Return the (X, Y) coordinate for the center point of the cell that contains the specified text.  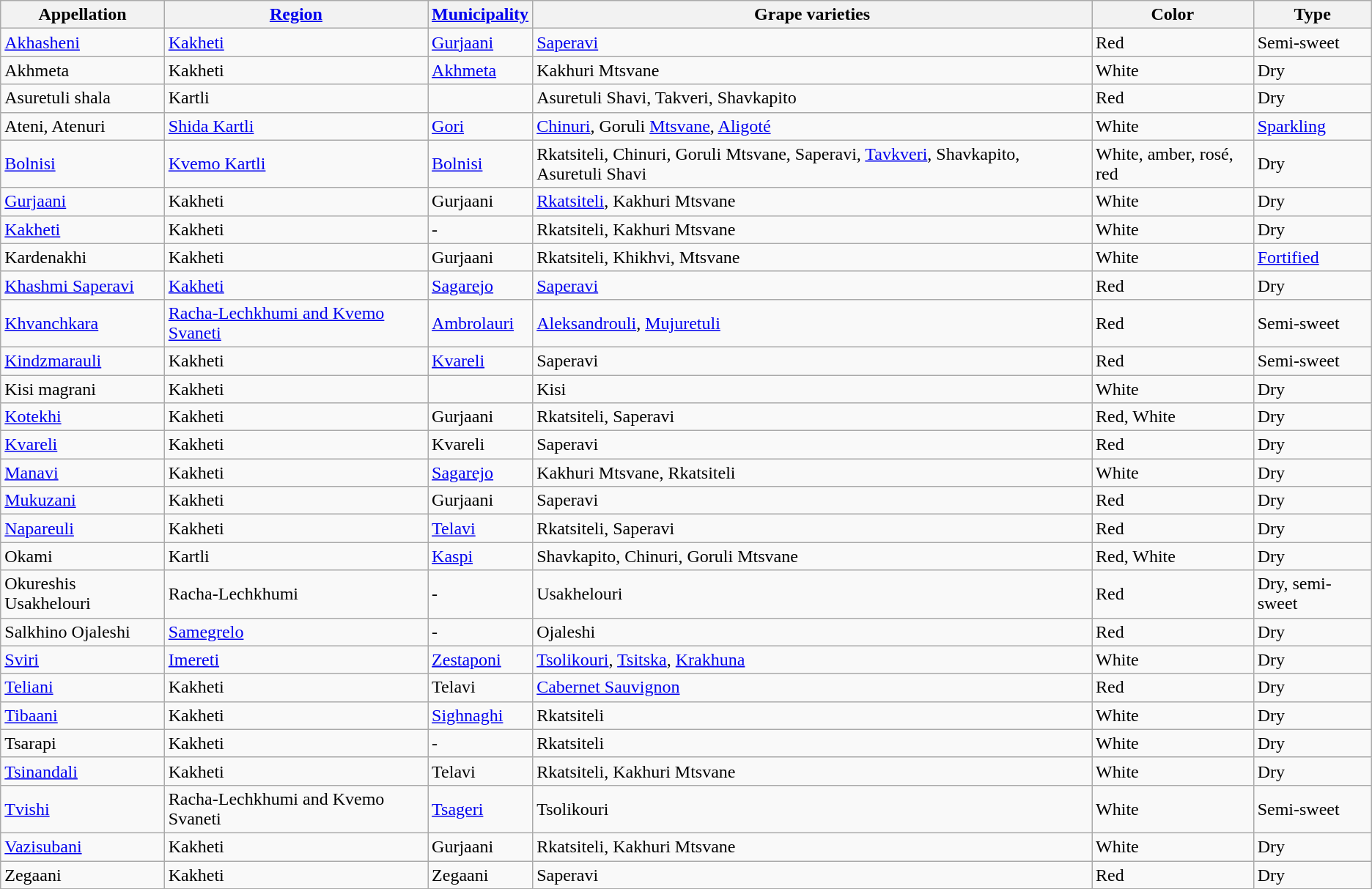
Kaspi (481, 556)
Kindzmarauli (83, 361)
Mukuzani (83, 501)
Cabernet Sauvignon (812, 687)
Appellation (83, 15)
Kvemo Kartli (296, 164)
Manavi (83, 473)
Rkatsiteli, Khikhvi, Mtsvane (812, 257)
Sparkling (1312, 126)
Type (1312, 15)
Kotekhi (83, 417)
Imereti (296, 660)
Sighnaghi (481, 715)
Asuretuli shala (83, 98)
Khvanchkara (83, 322)
Okami (83, 556)
Kakhuri Mtsvane, Rkatsiteli (812, 473)
Tsinandali (83, 771)
Tsageri (481, 809)
Samegrelo (296, 632)
Region (296, 15)
Tsolikouri (812, 809)
Kisi (812, 389)
Akhasheni (83, 43)
Aleksandrouli, Mujuretuli (812, 322)
Shida Kartli (296, 126)
Grape varieties (812, 15)
Kisi magrani (83, 389)
Vazisubani (83, 846)
Tsarapi (83, 743)
Fortified (1312, 257)
Tsolikouri, Tsitska, Krakhuna (812, 660)
Ojaleshi (812, 632)
Tvishi (83, 809)
Zestaponi (481, 660)
Kakhuri Mtsvane (812, 70)
Napareuli (83, 528)
Usakhelouri (812, 594)
Kardenakhi (83, 257)
Tibaani (83, 715)
White, amber, rosé, red (1173, 164)
Municipality (481, 15)
Rkatsiteli, Chinuri, Goruli Mtsvane, Saperavi, Tavkveri, Shavkapito, Asuretuli Shavi (812, 164)
Salkhino Ojaleshi (83, 632)
Teliani (83, 687)
Chinuri, Goruli Mtsvane, Aligoté (812, 126)
Color (1173, 15)
Khashmi Saperavi (83, 285)
Dry, semi-sweet (1312, 594)
Okureshis Usakhelouri (83, 594)
Asuretuli Shavi, Takveri, Shavkapito (812, 98)
Gori (481, 126)
Shavkapito, Chinuri, Goruli Mtsvane (812, 556)
Ateni, Atenuri (83, 126)
Sviri (83, 660)
Racha-Lechkhumi (296, 594)
Ambrolauri (481, 322)
